Pinpoint the cell where the given text exists, returning its (X, Y) midpoint coordinate. 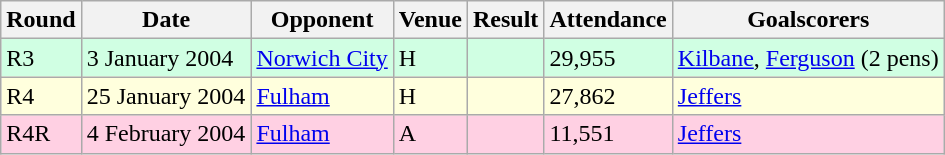
R3 (41, 58)
A (430, 134)
29,955 (608, 58)
Round (41, 20)
Venue (430, 20)
Goalscorers (808, 20)
Result (505, 20)
Attendance (608, 20)
27,862 (608, 96)
3 January 2004 (166, 58)
Date (166, 20)
Norwich City (322, 58)
11,551 (608, 134)
Opponent (322, 20)
Kilbane, Ferguson (2 pens) (808, 58)
R4 (41, 96)
4 February 2004 (166, 134)
25 January 2004 (166, 96)
R4R (41, 134)
